Detect which cell encompasses the target text, then output its (X, Y) center coordinate. 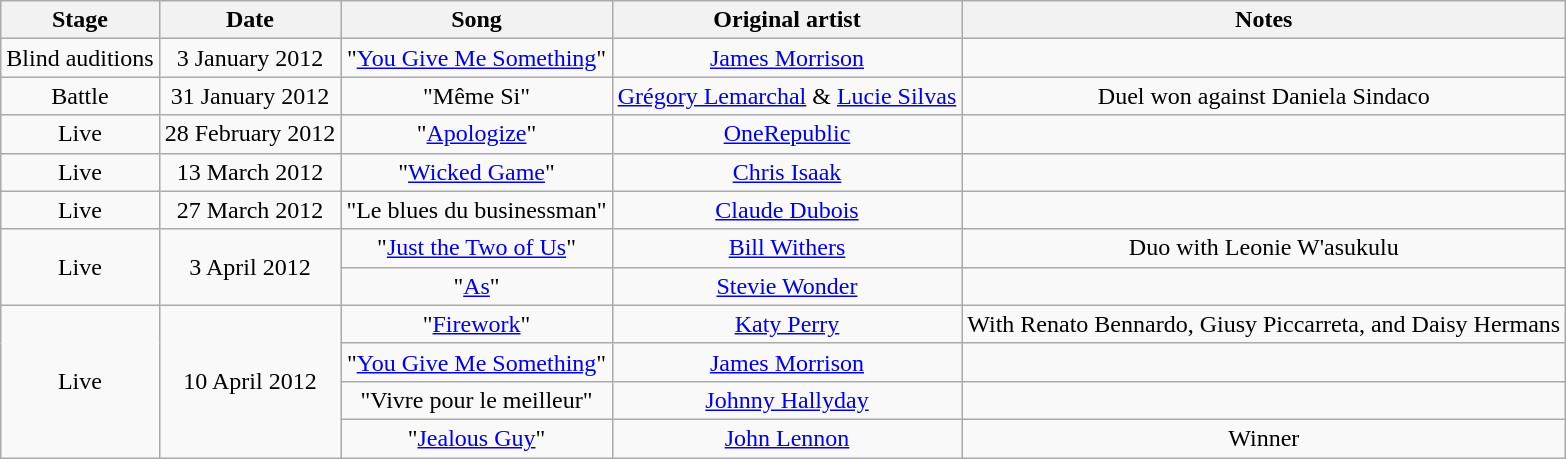
OneRepublic (787, 134)
Johnny Hallyday (787, 400)
Original artist (787, 20)
Song (476, 20)
Stevie Wonder (787, 286)
With Renato Bennardo, Giusy Piccarreta, and Daisy Hermans (1264, 324)
"Wicked Game" (476, 172)
Date (250, 20)
13 March 2012 (250, 172)
28 February 2012 (250, 134)
Notes (1264, 20)
Claude Dubois (787, 210)
Grégory Lemarchal & Lucie Silvas (787, 96)
Stage (80, 20)
John Lennon (787, 438)
Katy Perry (787, 324)
3 April 2012 (250, 267)
"Jealous Guy" (476, 438)
Duo with Leonie W'asukulu (1264, 248)
3 January 2012 (250, 58)
31 January 2012 (250, 96)
Winner (1264, 438)
"Même Si" (476, 96)
"Le blues du businessman" (476, 210)
Blind auditions (80, 58)
"Firework" (476, 324)
27 March 2012 (250, 210)
Chris Isaak (787, 172)
"Vivre pour le meilleur" (476, 400)
"Apologize" (476, 134)
Duel won against Daniela Sindaco (1264, 96)
Bill Withers (787, 248)
10 April 2012 (250, 381)
"Just the Two of Us" (476, 248)
Battle (80, 96)
"As" (476, 286)
